Return (x, y) of the center of cell containing provided text 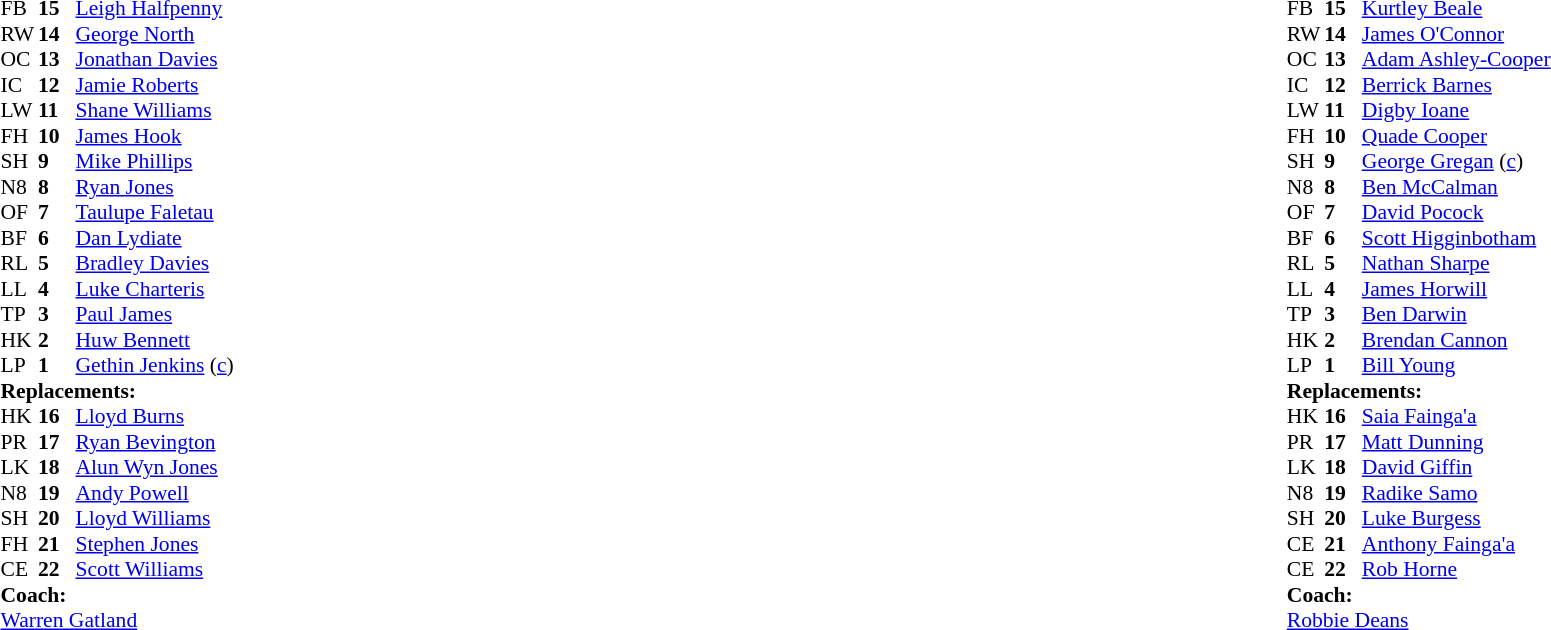
Bradley Davies (155, 263)
Berrick Barnes (1456, 85)
Lloyd Burns (155, 417)
Jonathan Davies (155, 59)
David Giffin (1456, 467)
Luke Charteris (155, 289)
James Horwill (1456, 289)
Scott Higginbotham (1456, 238)
James O'Connor (1456, 34)
James Hook (155, 136)
Gethin Jenkins (c) (155, 365)
George Gregan (c) (1456, 161)
Dan Lydiate (155, 238)
Jamie Roberts (155, 85)
Anthony Fainga'a (1456, 544)
Huw Bennett (155, 340)
Taulupe Faletau (155, 213)
Stephen Jones (155, 544)
Ben Darwin (1456, 315)
Ben McCalman (1456, 187)
Shane Williams (155, 111)
Radike Samo (1456, 493)
Lloyd Williams (155, 519)
Alun Wyn Jones (155, 467)
Adam Ashley-Cooper (1456, 59)
Ryan Bevington (155, 442)
Bill Young (1456, 365)
Andy Powell (155, 493)
Paul James (155, 315)
Saia Fainga'a (1456, 417)
Digby Ioane (1456, 111)
Mike Phillips (155, 161)
Luke Burgess (1456, 519)
George North (155, 34)
Quade Cooper (1456, 136)
Rob Horne (1456, 569)
Ryan Jones (155, 187)
Matt Dunning (1456, 442)
David Pocock (1456, 213)
Brendan Cannon (1456, 340)
Scott Williams (155, 569)
Nathan Sharpe (1456, 263)
